Locate the cell with the specified text and output its (X, Y) center coordinate. 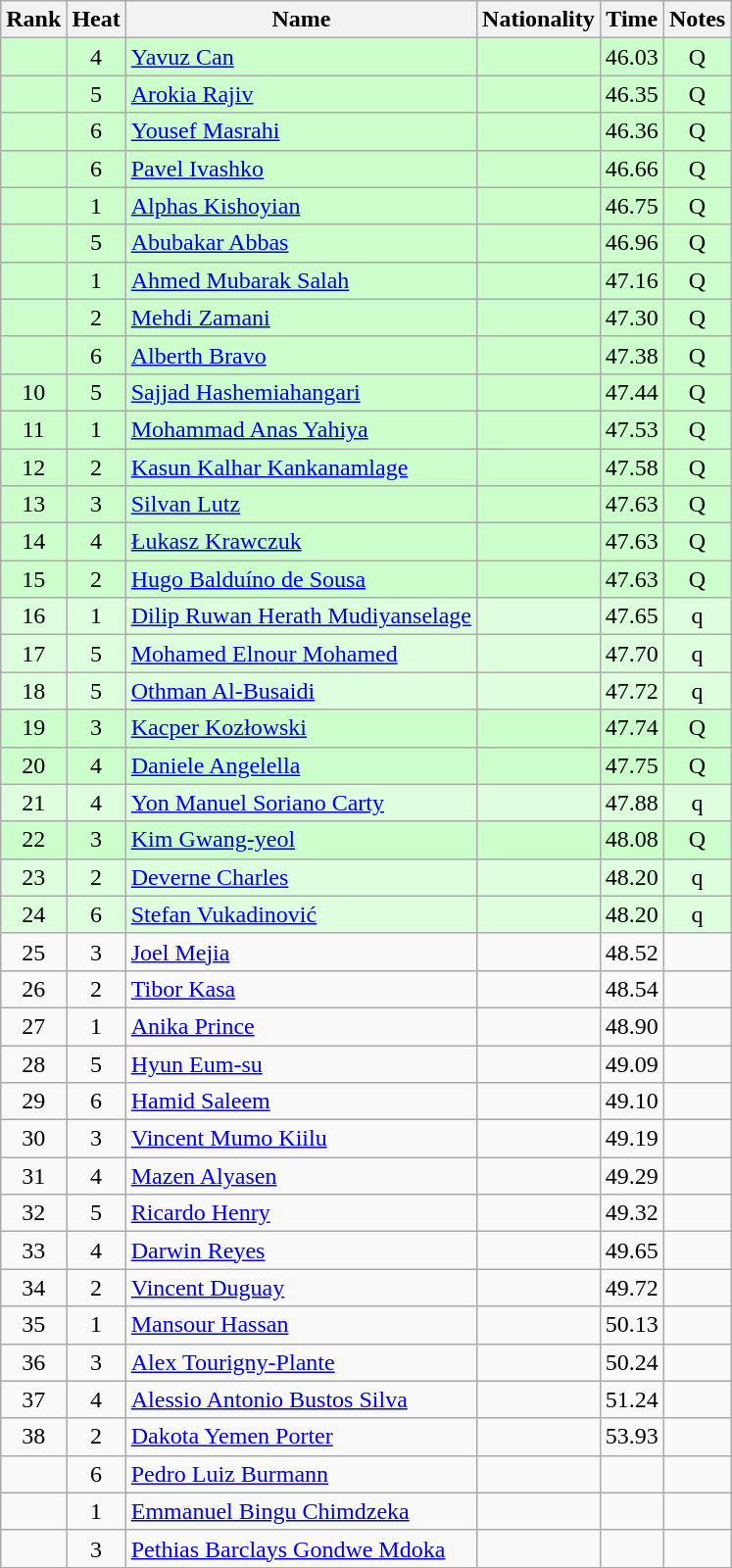
35 (33, 1325)
31 (33, 1176)
Heat (96, 20)
Kim Gwang-yeol (301, 840)
47.70 (631, 654)
Darwin Reyes (301, 1250)
34 (33, 1288)
Notes (697, 20)
46.36 (631, 131)
47.88 (631, 803)
19 (33, 728)
47.53 (631, 429)
Mansour Hassan (301, 1325)
47.72 (631, 691)
Alex Tourigny-Plante (301, 1362)
30 (33, 1139)
Mazen Alyasen (301, 1176)
48.08 (631, 840)
Othman Al-Busaidi (301, 691)
49.72 (631, 1288)
Hyun Eum-su (301, 1063)
Emmanuel Bingu Chimdzeka (301, 1511)
Alessio Antonio Bustos Silva (301, 1399)
46.03 (631, 57)
Nationality (539, 20)
32 (33, 1213)
20 (33, 765)
Deverne Charles (301, 877)
49.10 (631, 1102)
26 (33, 989)
49.09 (631, 1063)
Sajjad Hashemiahangari (301, 392)
Dakota Yemen Porter (301, 1437)
11 (33, 429)
Daniele Angelella (301, 765)
Łukasz Krawczuk (301, 542)
15 (33, 579)
28 (33, 1063)
18 (33, 691)
12 (33, 467)
Arokia Rajiv (301, 94)
Kasun Kalhar Kankanamlage (301, 467)
Ricardo Henry (301, 1213)
Pethias Barclays Gondwe Mdoka (301, 1548)
Kacper Kozłowski (301, 728)
Name (301, 20)
16 (33, 616)
49.32 (631, 1213)
Pavel Ivashko (301, 169)
Pedro Luiz Burmann (301, 1474)
49.19 (631, 1139)
Rank (33, 20)
51.24 (631, 1399)
37 (33, 1399)
46.66 (631, 169)
23 (33, 877)
47.30 (631, 318)
Abubakar Abbas (301, 243)
Hugo Balduíno de Sousa (301, 579)
46.96 (631, 243)
47.16 (631, 280)
Vincent Duguay (301, 1288)
47.58 (631, 467)
27 (33, 1026)
33 (33, 1250)
46.35 (631, 94)
48.90 (631, 1026)
Anika Prince (301, 1026)
47.38 (631, 355)
Alberth Bravo (301, 355)
50.13 (631, 1325)
21 (33, 803)
49.65 (631, 1250)
Yavuz Can (301, 57)
Hamid Saleem (301, 1102)
Yon Manuel Soriano Carty (301, 803)
25 (33, 952)
Mehdi Zamani (301, 318)
Mohamed Elnour Mohamed (301, 654)
Tibor Kasa (301, 989)
47.65 (631, 616)
48.52 (631, 952)
47.44 (631, 392)
Time (631, 20)
53.93 (631, 1437)
50.24 (631, 1362)
22 (33, 840)
Alphas Kishoyian (301, 206)
49.29 (631, 1176)
Yousef Masrahi (301, 131)
29 (33, 1102)
47.74 (631, 728)
24 (33, 914)
Joel Mejia (301, 952)
Dilip Ruwan Herath Mudiyanselage (301, 616)
Mohammad Anas Yahiya (301, 429)
46.75 (631, 206)
48.54 (631, 989)
36 (33, 1362)
38 (33, 1437)
Stefan Vukadinović (301, 914)
17 (33, 654)
Vincent Mumo Kiilu (301, 1139)
14 (33, 542)
10 (33, 392)
47.75 (631, 765)
Silvan Lutz (301, 505)
13 (33, 505)
Ahmed Mubarak Salah (301, 280)
